Find where the given text appears and provide that cell's center as [X, Y] coordinate. 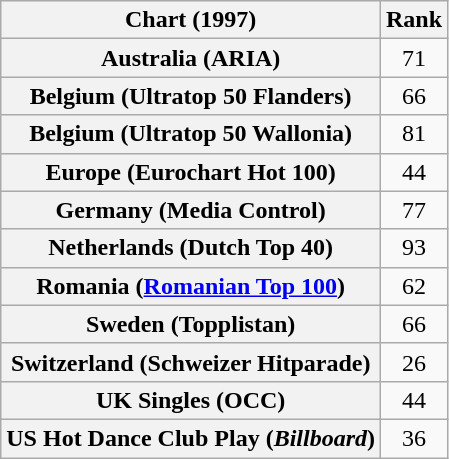
77 [414, 210]
Belgium (Ultratop 50 Flanders) [191, 96]
71 [414, 58]
Rank [414, 20]
36 [414, 438]
62 [414, 286]
UK Singles (OCC) [191, 400]
93 [414, 248]
Germany (Media Control) [191, 210]
Belgium (Ultratop 50 Wallonia) [191, 134]
81 [414, 134]
US Hot Dance Club Play (Billboard) [191, 438]
26 [414, 362]
Australia (ARIA) [191, 58]
Switzerland (Schweizer Hitparade) [191, 362]
Netherlands (Dutch Top 40) [191, 248]
Chart (1997) [191, 20]
Europe (Eurochart Hot 100) [191, 172]
Sweden (Topplistan) [191, 324]
Romania (Romanian Top 100) [191, 286]
